Capture the cell that displays the provided text and extract its [x, y] central coordinate. 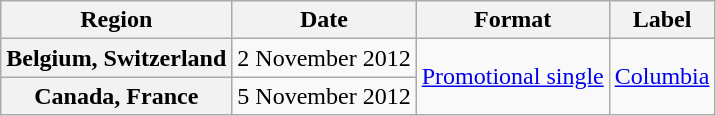
Promotional single [512, 77]
Columbia [662, 77]
5 November 2012 [324, 96]
Label [662, 20]
Date [324, 20]
Canada, France [116, 96]
2 November 2012 [324, 58]
Region [116, 20]
Belgium, Switzerland [116, 58]
Format [512, 20]
